Scan for the cell matching the given text and deliver its [X, Y] coordinate at center. 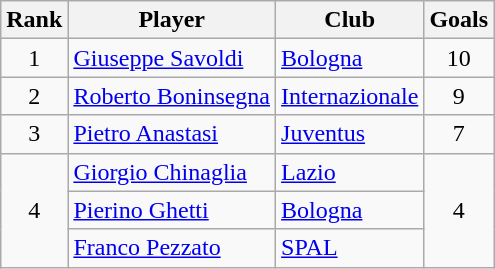
Rank [34, 20]
2 [34, 96]
3 [34, 134]
Club [350, 20]
Giuseppe Savoldi [172, 58]
Lazio [350, 172]
Roberto Boninsegna [172, 96]
SPAL [350, 248]
Internazionale [350, 96]
Player [172, 20]
Franco Pezzato [172, 248]
Juventus [350, 134]
1 [34, 58]
9 [459, 96]
7 [459, 134]
Pierino Ghetti [172, 210]
Giorgio Chinaglia [172, 172]
10 [459, 58]
Pietro Anastasi [172, 134]
Goals [459, 20]
